Provide the [x, y] coordinate of the cell's center where the given text is located.  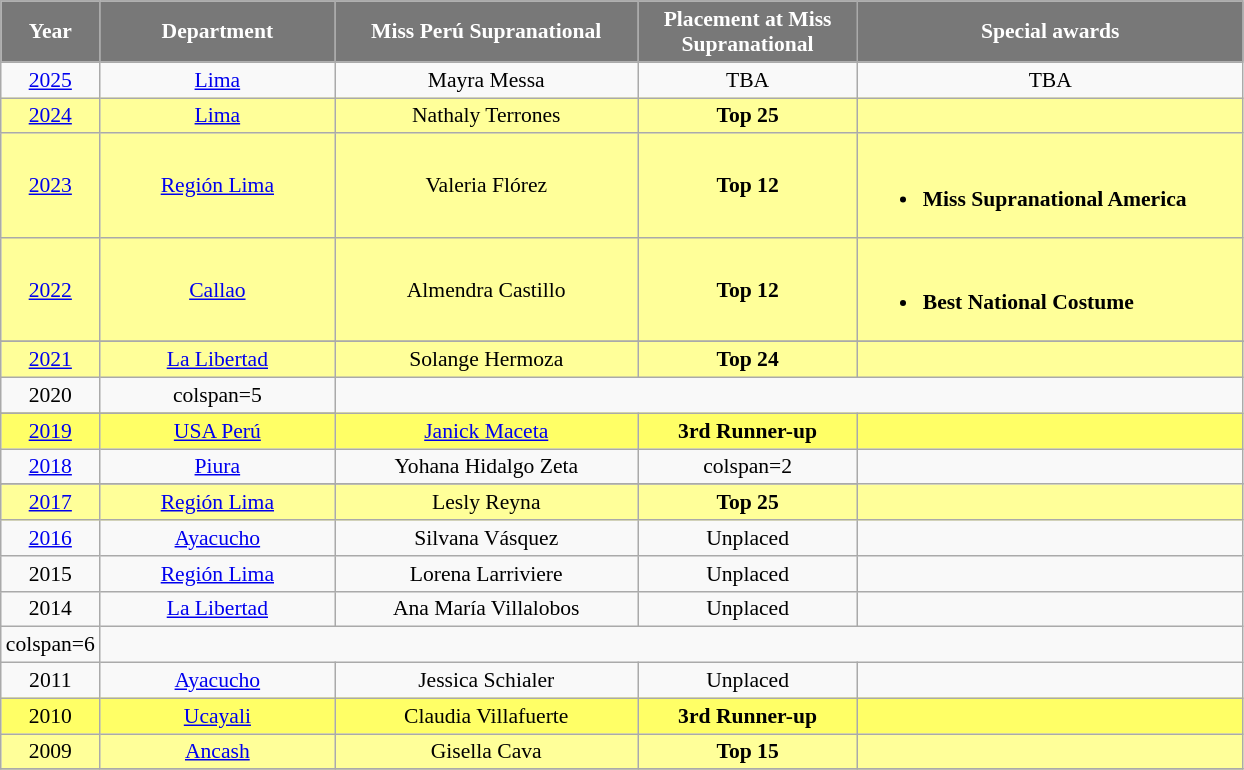
Miss Perú Supranational [486, 32]
2017 [50, 503]
Claudia Villafuerte [486, 716]
2020 [50, 396]
colspan=5 [218, 396]
Top 24 [748, 360]
2023 [50, 186]
Valeria Flórez [486, 186]
2010 [50, 716]
2024 [50, 116]
2016 [50, 538]
2022 [50, 290]
Solange Hermoza [486, 360]
Yohana Hidalgo Zeta [486, 467]
Nathaly Terrones [486, 116]
2014 [50, 609]
Ucayali [218, 716]
2009 [50, 752]
Department [218, 32]
Gisella Cava [486, 752]
Jessica Schialer [486, 681]
2011 [50, 681]
colspan=2 [748, 467]
Top 15 [748, 752]
2021 [50, 360]
Mayra Messa [486, 80]
2018 [50, 467]
2019 [50, 431]
colspan=6 [50, 645]
Lorena Larriviere [486, 574]
Miss Supranational America [1050, 186]
Silvana Vásquez [486, 538]
Piura [218, 467]
Best National Costume [1050, 290]
USA Perú [218, 431]
Janick Maceta [486, 431]
Ancash [218, 752]
Placement at Miss Supranational [748, 32]
2015 [50, 574]
2025 [50, 80]
Lesly Reyna [486, 503]
Ana María Villalobos [486, 609]
Year [50, 32]
Almendra Castillo [486, 290]
Special awards [1050, 32]
Callao [218, 290]
